For the text-containing cell, return its midpoint in (x, y) coordinate format. 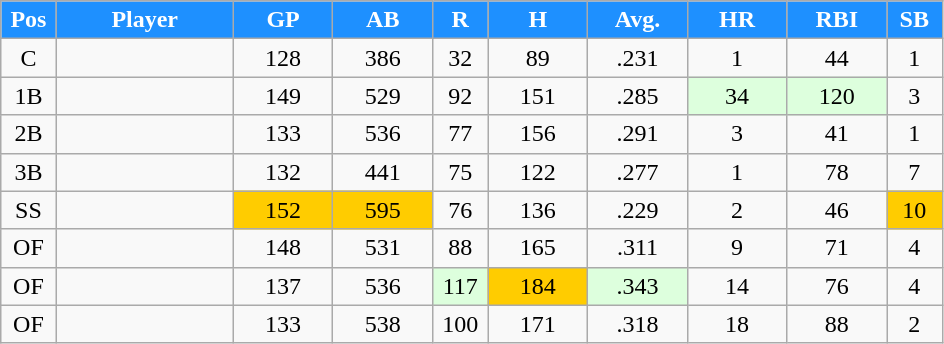
H (538, 20)
.285 (638, 96)
14 (737, 286)
.343 (638, 286)
77 (460, 134)
441 (383, 172)
538 (383, 324)
595 (383, 210)
71 (837, 248)
C (28, 58)
34 (737, 96)
165 (538, 248)
100 (460, 324)
32 (460, 58)
122 (538, 172)
44 (837, 58)
AB (383, 20)
SS (28, 210)
117 (460, 286)
SB (914, 20)
RBI (837, 20)
41 (837, 134)
Avg. (638, 20)
120 (837, 96)
.231 (638, 58)
.229 (638, 210)
78 (837, 172)
18 (737, 324)
128 (283, 58)
46 (837, 210)
2B (28, 134)
531 (383, 248)
75 (460, 172)
184 (538, 286)
.277 (638, 172)
149 (283, 96)
3B (28, 172)
Player (144, 20)
386 (383, 58)
.311 (638, 248)
.318 (638, 324)
R (460, 20)
7 (914, 172)
137 (283, 286)
.291 (638, 134)
10 (914, 210)
171 (538, 324)
1B (28, 96)
156 (538, 134)
152 (283, 210)
92 (460, 96)
151 (538, 96)
GP (283, 20)
529 (383, 96)
HR (737, 20)
Pos (28, 20)
132 (283, 172)
136 (538, 210)
9 (737, 248)
148 (283, 248)
89 (538, 58)
